From the cell containing the given text, extract its center point as (X, Y) coordinate. 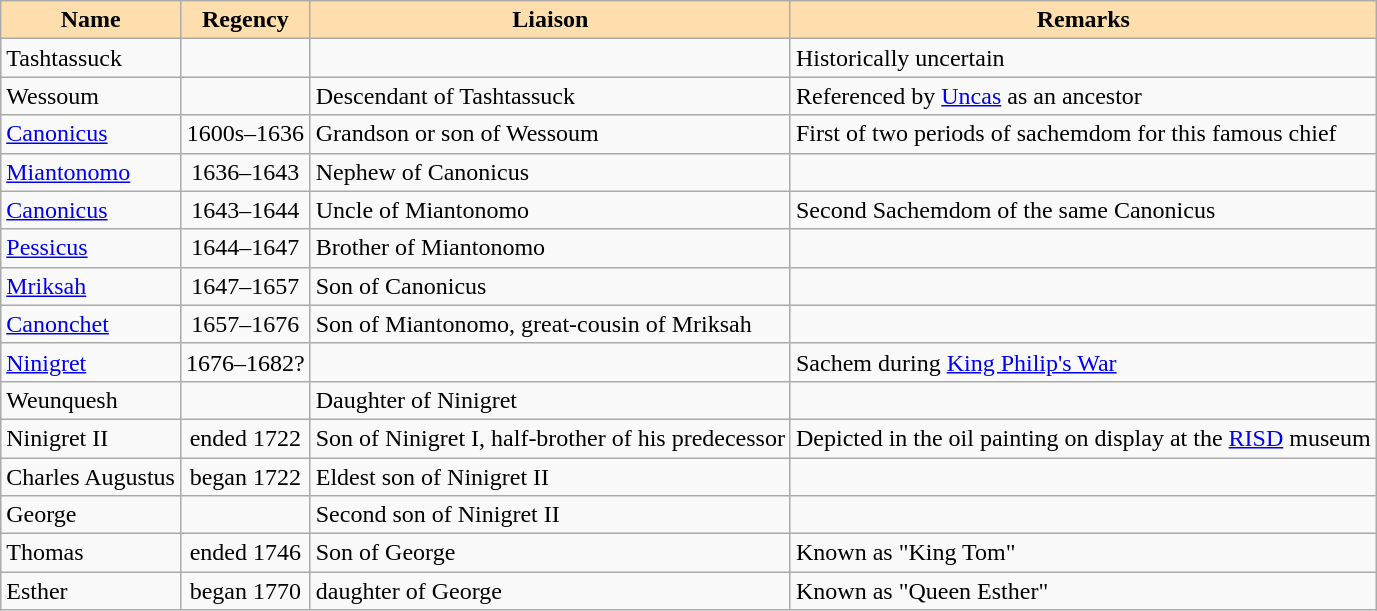
Historically uncertain (1083, 58)
Referenced by Uncas as an ancestor (1083, 96)
Thomas (91, 553)
1647–1657 (245, 286)
Son of Ninigret I, half-brother of his predecessor (550, 438)
Known as "Queen Esther" (1083, 591)
Mriksah (91, 286)
Pessicus (91, 248)
daughter of George (550, 591)
Descendant of Tashtassuck (550, 96)
First of two periods of sachemdom for this famous chief (1083, 134)
began 1770 (245, 591)
Liaison (550, 20)
Second son of Ninigret II (550, 515)
Son of Miantonomo, great-cousin of Mriksah (550, 324)
Ninigret II (91, 438)
Canonchet (91, 324)
Weunquesh (91, 400)
Brother of Miantonomo (550, 248)
Ninigret (91, 362)
Second Sachemdom of the same Canonicus (1083, 210)
1636–1643 (245, 172)
1644–1647 (245, 248)
1657–1676 (245, 324)
Known as "King Tom" (1083, 553)
Miantonomo (91, 172)
began 1722 (245, 477)
Sachem during King Philip's War (1083, 362)
1643–1644 (245, 210)
Nephew of Canonicus (550, 172)
Son of Canonicus (550, 286)
Son of George (550, 553)
Tashtassuck (91, 58)
Uncle of Miantonomo (550, 210)
George (91, 515)
1600s–1636 (245, 134)
Eldest son of Ninigret II (550, 477)
Grandson or son of Wessoum (550, 134)
1676–1682? (245, 362)
ended 1722 (245, 438)
Esther (91, 591)
Charles Augustus (91, 477)
Name (91, 20)
Daughter of Ninigret (550, 400)
Depicted in the oil painting on display at the RISD museum (1083, 438)
Remarks (1083, 20)
Wessoum (91, 96)
Regency (245, 20)
ended 1746 (245, 553)
